Pinpoint the cell where the given text exists, returning its [x, y] midpoint coordinate. 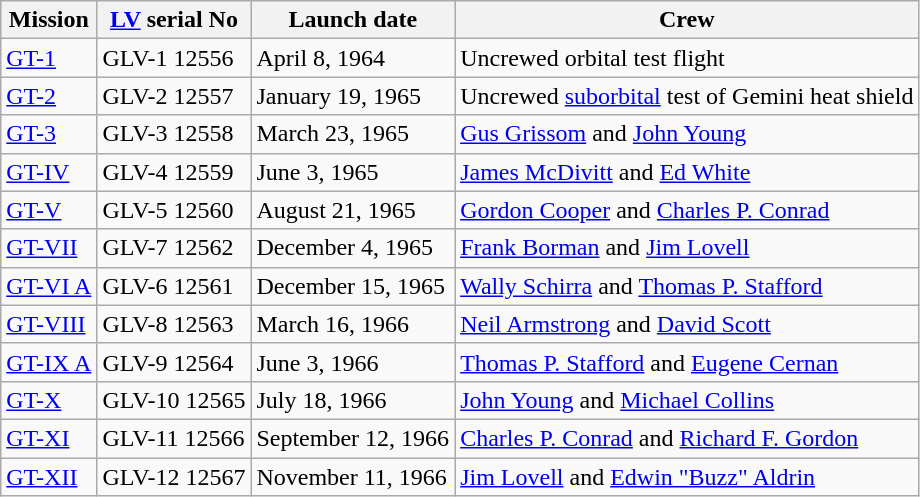
July 18, 1966 [353, 400]
GT-XII [49, 477]
GT-X [49, 400]
September 12, 1966 [353, 438]
June 3, 1965 [353, 172]
GLV-3 12558 [174, 134]
GT-VI A [49, 286]
GT-IX A [49, 362]
GLV-1 12556 [174, 58]
GLV-10 12565 [174, 400]
GT-VIII [49, 324]
Gordon Cooper and Charles P. Conrad [687, 210]
Wally Schirra and Thomas P. Stafford [687, 286]
GLV-12 12567 [174, 477]
Charles P. Conrad and Richard F. Gordon [687, 438]
GLV-6 12561 [174, 286]
November 11, 1966 [353, 477]
GT-IV [49, 172]
GT-VII [49, 248]
March 16, 1966 [353, 324]
December 4, 1965 [353, 248]
GT-XI [49, 438]
GLV-2 12557 [174, 96]
January 19, 1965 [353, 96]
John Young and Michael Collins [687, 400]
Uncrewed suborbital test of Gemini heat shield [687, 96]
GLV-8 12563 [174, 324]
Launch date [353, 20]
Neil Armstrong and David Scott [687, 324]
GT-2 [49, 96]
Uncrewed orbital test flight [687, 58]
GLV-4 12559 [174, 172]
August 21, 1965 [353, 210]
Mission [49, 20]
Gus Grissom and John Young [687, 134]
Frank Borman and Jim Lovell [687, 248]
GT-3 [49, 134]
LV serial No [174, 20]
Crew [687, 20]
March 23, 1965 [353, 134]
James McDivitt and Ed White [687, 172]
GT-1 [49, 58]
Jim Lovell and Edwin "Buzz" Aldrin [687, 477]
December 15, 1965 [353, 286]
GLV-11 12566 [174, 438]
June 3, 1966 [353, 362]
GLV-5 12560 [174, 210]
GLV-7 12562 [174, 248]
Thomas P. Stafford and Eugene Cernan [687, 362]
GLV-9 12564 [174, 362]
GT-V [49, 210]
April 8, 1964 [353, 58]
